Capture the cell that displays the provided text and extract its [X, Y] central coordinate. 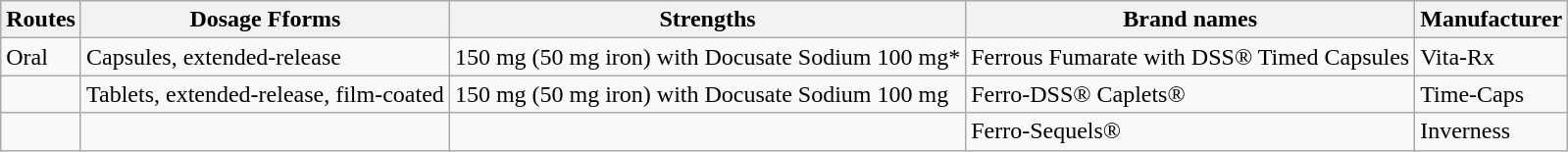
Oral [41, 57]
Routes [41, 20]
150 mg (50 mg iron) with Docusate Sodium 100 mg [707, 94]
Time-Caps [1492, 94]
Ferrous Fumarate with DSS® Timed Capsules [1190, 57]
Capsules, extended-release [265, 57]
Ferro-Sequels® [1190, 131]
Strengths [707, 20]
Dosage Fforms [265, 20]
Vita-Rx [1492, 57]
Ferro-DSS® Caplets® [1190, 94]
Brand names [1190, 20]
150 mg (50 mg iron) with Docusate Sodium 100 mg* [707, 57]
Tablets, extended-release, film-coated [265, 94]
Inverness [1492, 131]
Manufacturer [1492, 20]
